Determine the (x, y) coordinate at the center of the cell enclosing the given text.  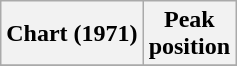
Peakposition (189, 34)
Chart (1971) (72, 34)
